Pinpoint the cell where the given text exists, returning its [X, Y] midpoint coordinate. 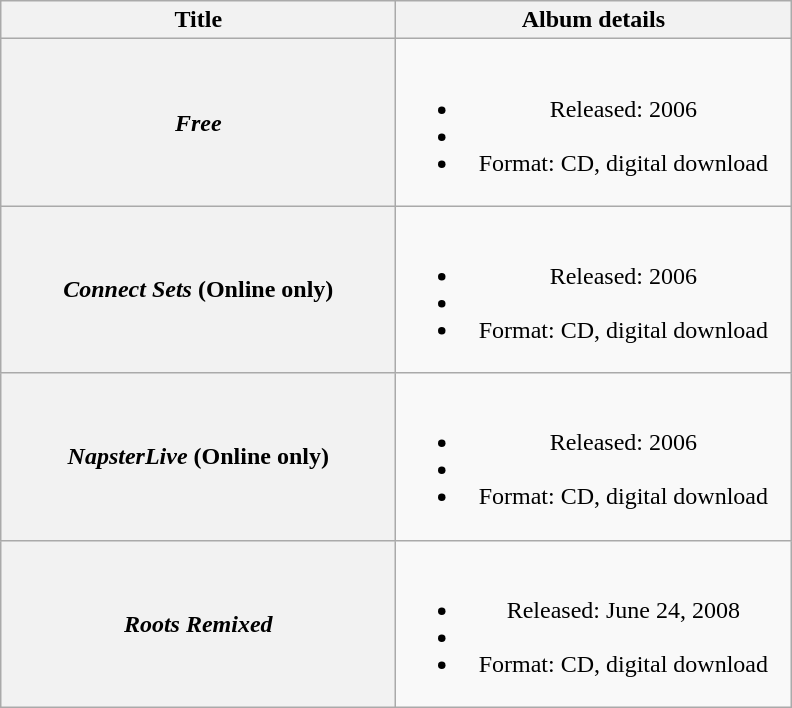
Connect Sets (Online only) [198, 290]
Album details [594, 20]
Free [198, 122]
Roots Remixed [198, 624]
Title [198, 20]
Released: June 24, 2008Format: CD, digital download [594, 624]
NapsterLive (Online only) [198, 456]
